Locate the cell with the specified text and output its (x, y) center coordinate. 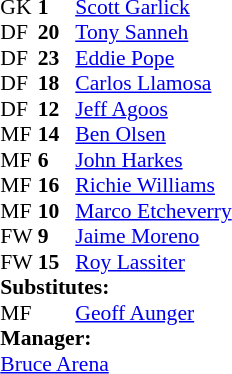
Jaime Moreno (153, 237)
Geoff Aunger (153, 313)
Substitutes: (116, 287)
23 (57, 58)
16 (57, 185)
9 (57, 237)
Carlos Llamosa (153, 83)
20 (57, 33)
Manager: (116, 339)
15 (57, 262)
18 (57, 83)
12 (57, 109)
John Harkes (153, 160)
Ben Olsen (153, 135)
Jeff Agoos (153, 109)
Marco Etcheverry (153, 211)
10 (57, 211)
Tony Sanneh (153, 33)
14 (57, 135)
Eddie Pope (153, 58)
6 (57, 160)
Roy Lassiter (153, 262)
Richie Williams (153, 185)
